Extract the (X, Y) coordinate from the center of the cell holding the provided text.  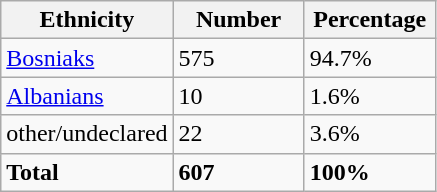
Bosniaks (87, 58)
Albanians (87, 96)
Ethnicity (87, 20)
1.6% (370, 96)
607 (238, 172)
22 (238, 134)
other/undeclared (87, 134)
Total (87, 172)
3.6% (370, 134)
100% (370, 172)
Number (238, 20)
10 (238, 96)
Percentage (370, 20)
575 (238, 58)
94.7% (370, 58)
